Return [x, y] of the center of cell containing provided text 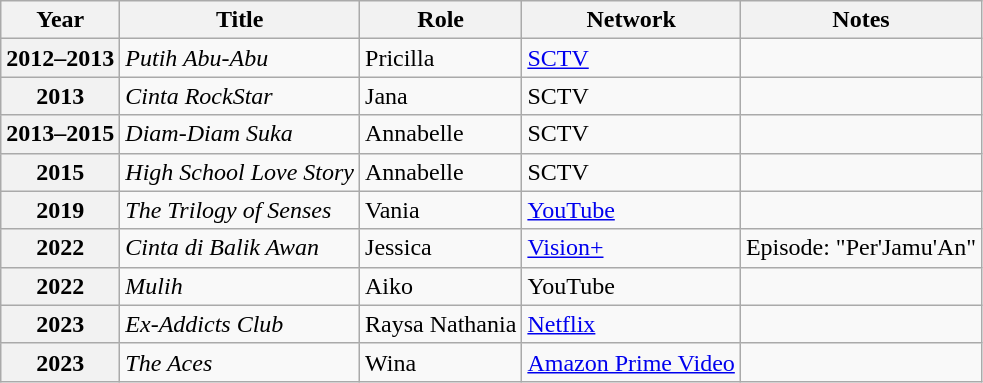
Putih Abu-Abu [240, 58]
The Trilogy of Senses [240, 210]
Wina [441, 362]
Cinta di Balik Awan [240, 248]
The Aces [240, 362]
Mulih [240, 286]
Diam-Diam Suka [240, 134]
2015 [60, 172]
Vision+ [631, 248]
Vania [441, 210]
2013 [60, 96]
Cinta RockStar [240, 96]
Jessica [441, 248]
Network [631, 20]
2013–2015 [60, 134]
Year [60, 20]
Episode: "Per'Jamu'An" [860, 248]
Role [441, 20]
Pricilla [441, 58]
Ex-Addicts Club [240, 324]
Aiko [441, 286]
Netflix [631, 324]
Raysa Nathania [441, 324]
Jana [441, 96]
2019 [60, 210]
2012–2013 [60, 58]
Amazon Prime Video [631, 362]
Notes [860, 20]
High School Love Story [240, 172]
Title [240, 20]
